Provide the (x, y) coordinate of the cell's center where the given text is located.  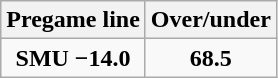
Pregame line (74, 20)
Over/under (210, 20)
68.5 (210, 58)
SMU −14.0 (74, 58)
